Return the (X, Y) coordinate for the center point of the cell that contains the specified text.  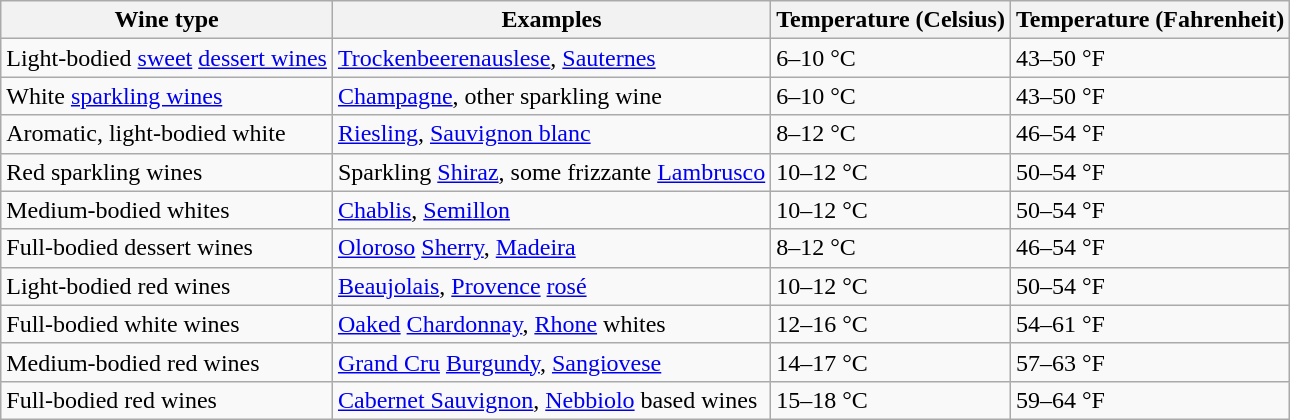
57–63 °F (1150, 362)
15–18 °C (891, 400)
Light-bodied red wines (167, 286)
Light-bodied sweet dessert wines (167, 58)
Chablis, Semillon (551, 210)
59–64 °F (1150, 400)
Riesling, Sauvignon blanc (551, 134)
Oloroso Sherry, Madeira (551, 248)
Cabernet Sauvignon, Nebbiolo based wines (551, 400)
Temperature (Fahrenheit) (1150, 20)
Full-bodied white wines (167, 324)
Temperature (Celsius) (891, 20)
12–16 °C (891, 324)
Full-bodied red wines (167, 400)
Examples (551, 20)
Champagne, other sparkling wine (551, 96)
Beaujolais, Provence rosé (551, 286)
Red sparkling wines (167, 172)
Medium-bodied whites (167, 210)
Oaked Chardonnay, Rhone whites (551, 324)
14–17 °C (891, 362)
Medium-bodied red wines (167, 362)
54–61 °F (1150, 324)
Grand Cru Burgundy, Sangiovese (551, 362)
Aromatic, light-bodied white (167, 134)
Sparkling Shiraz, some frizzante Lambrusco (551, 172)
Trockenbeerenauslese, Sauternes (551, 58)
White sparkling wines (167, 96)
Full-bodied dessert wines (167, 248)
Wine type (167, 20)
